Determine the [X, Y] coordinate at the center of the cell enclosing the given text.  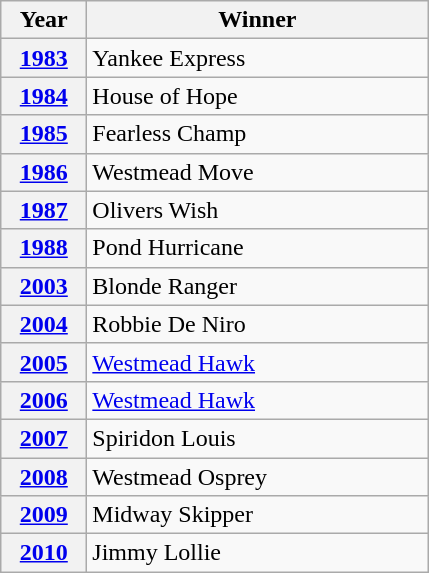
2009 [44, 515]
Westmead Osprey [258, 477]
2010 [44, 553]
Blonde Ranger [258, 286]
1985 [44, 134]
1984 [44, 96]
Westmead Move [258, 172]
2007 [44, 438]
Midway Skipper [258, 515]
Pond Hurricane [258, 248]
2006 [44, 400]
Yankee Express [258, 58]
Fearless Champ [258, 134]
1986 [44, 172]
2003 [44, 286]
Year [44, 20]
Jimmy Lollie [258, 553]
2008 [44, 477]
House of Hope [258, 96]
1988 [44, 248]
Spiridon Louis [258, 438]
2004 [44, 324]
Olivers Wish [258, 210]
1987 [44, 210]
2005 [44, 362]
1983 [44, 58]
Robbie De Niro [258, 324]
Winner [258, 20]
